Provide the (x, y) coordinate of the cell's center where the given text is located.  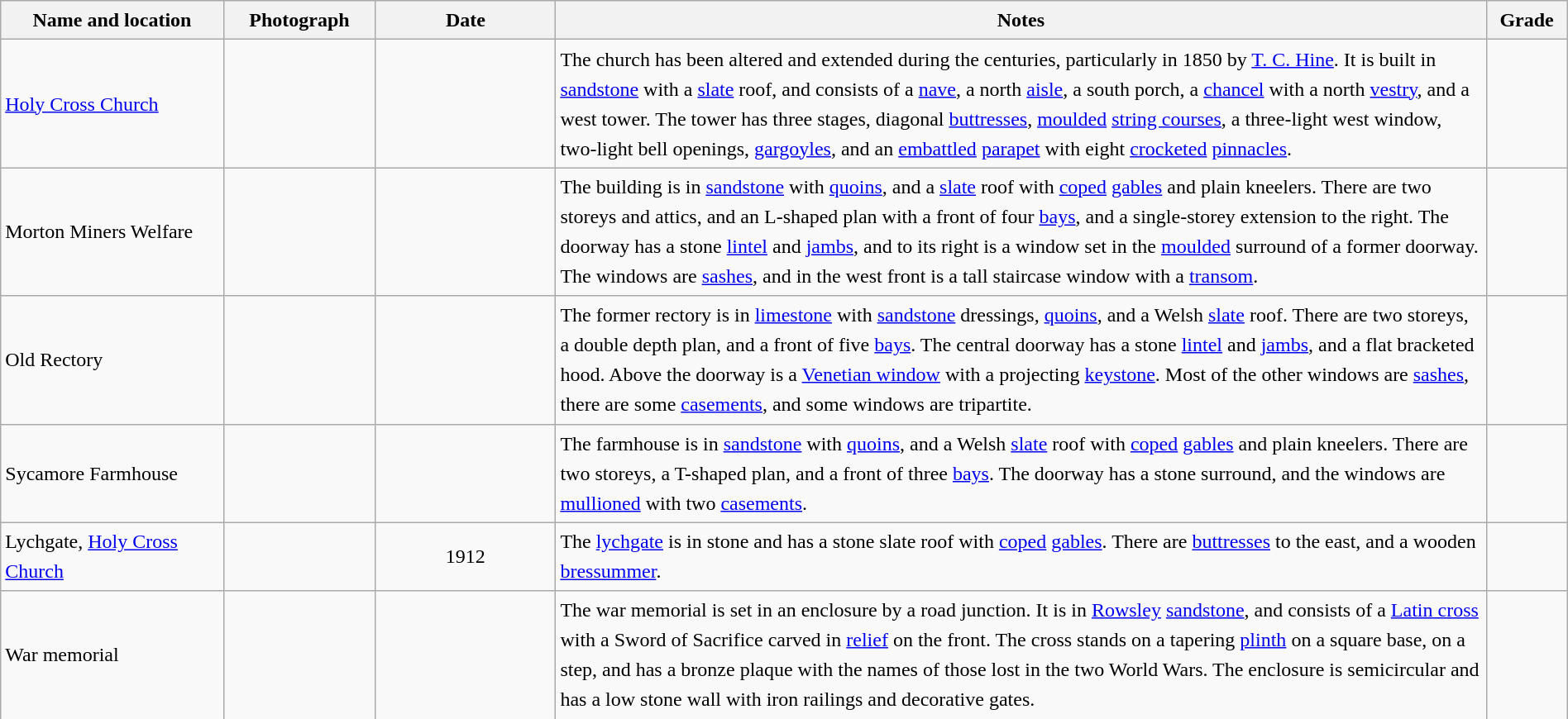
Sycamore Farmhouse (112, 473)
Morton Miners Welfare (112, 231)
Lychgate, Holy Cross Church (112, 557)
Old Rectory (112, 360)
Date (466, 20)
Holy Cross Church (112, 104)
Photograph (299, 20)
1912 (466, 557)
The lychgate is in stone and has a stone slate roof with coped gables. There are buttresses to the east, and a wooden bressummer. (1021, 557)
Notes (1021, 20)
War memorial (112, 655)
Name and location (112, 20)
Grade (1527, 20)
